Provide the (X, Y) coordinate of the cell's center where the given text is located.  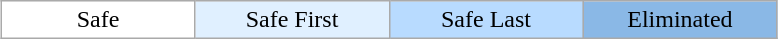
Safe (98, 20)
Eliminated (680, 20)
Safe Last (486, 20)
Safe First (292, 20)
